For the text-containing cell, return its midpoint in (x, y) coordinate format. 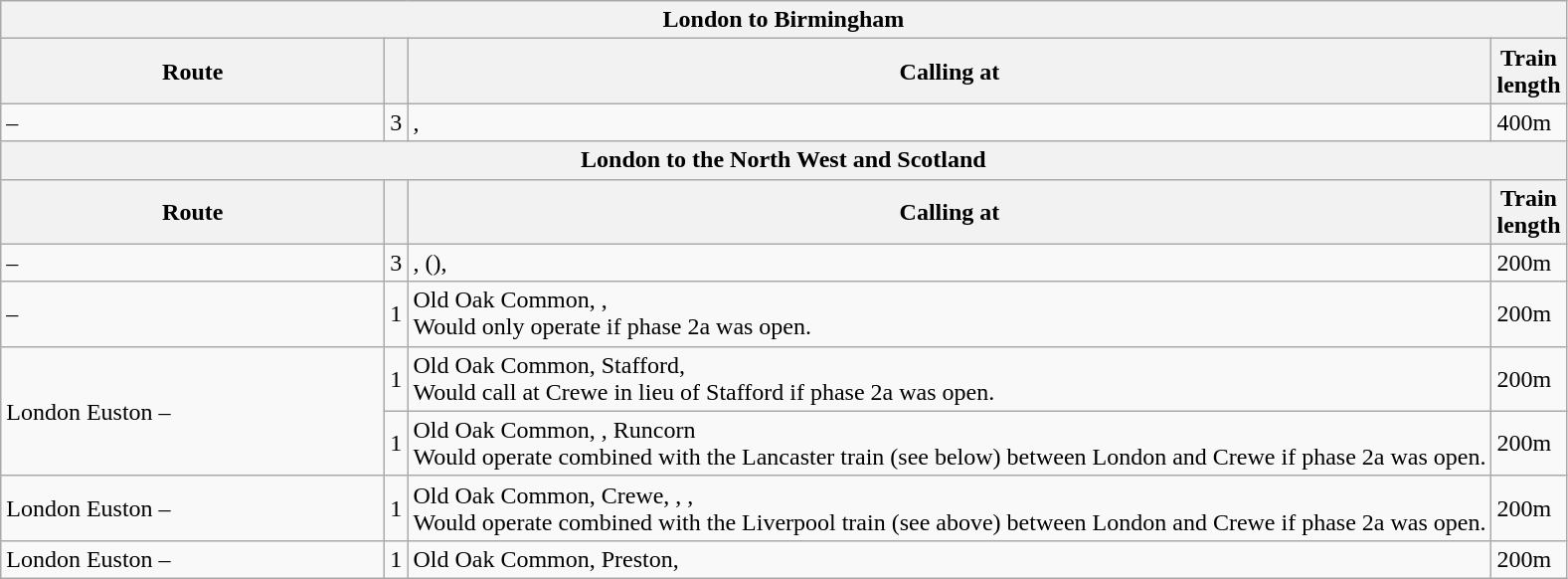
, (950, 122)
Old Oak Common, Crewe, , , Would operate combined with the Liverpool train (see above) between London and Crewe if phase 2a was open. (950, 507)
London to Birmingham (784, 20)
Old Oak Common, , Runcorn Would operate combined with the Lancaster train (see below) between London and Crewe if phase 2a was open. (950, 444)
London to the North West and Scotland (784, 160)
400m (1529, 122)
Old Oak Common, Stafford, Would call at Crewe in lieu of Stafford if phase 2a was open. (950, 378)
Old Oak Common, , Would only operate if phase 2a was open. (950, 314)
Old Oak Common, Preston, (950, 559)
, (), (950, 263)
